Search for the cell housing the specified text and yield its [x, y] center coordinate. 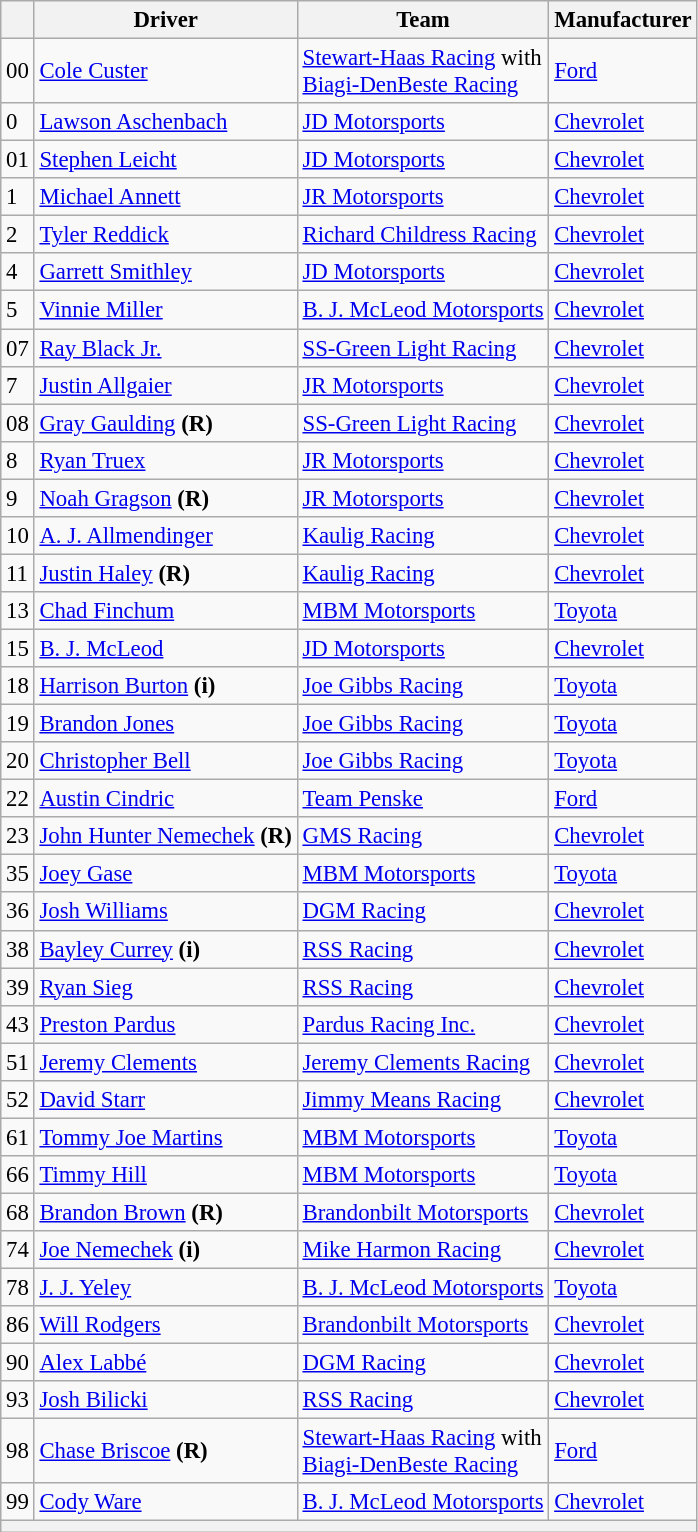
01 [18, 160]
Harrison Burton (i) [166, 686]
Ryan Truex [166, 460]
0 [18, 122]
Timmy Hill [166, 1175]
Josh Williams [166, 912]
43 [18, 1024]
10 [18, 536]
00 [18, 72]
35 [18, 874]
07 [18, 348]
11 [18, 573]
Jeremy Clements [166, 1062]
Manufacturer [623, 20]
61 [18, 1137]
86 [18, 1325]
Driver [166, 20]
Tyler Reddick [166, 235]
Gray Gaulding (R) [166, 423]
66 [18, 1175]
Team [423, 20]
Josh Bilicki [166, 1400]
5 [18, 310]
Team Penske [423, 799]
20 [18, 761]
Richard Childress Racing [423, 235]
Will Rodgers [166, 1325]
Brandon Jones [166, 724]
Austin Cindric [166, 799]
68 [18, 1212]
Pardus Racing Inc. [423, 1024]
39 [18, 987]
Preston Pardus [166, 1024]
Joey Gase [166, 874]
Vinnie Miller [166, 310]
Noah Gragson (R) [166, 498]
93 [18, 1400]
13 [18, 611]
36 [18, 912]
38 [18, 949]
90 [18, 1363]
Chase Briscoe (R) [166, 1452]
Mike Harmon Racing [423, 1250]
4 [18, 273]
98 [18, 1452]
7 [18, 385]
15 [18, 648]
8 [18, 460]
Bayley Currey (i) [166, 949]
Garrett Smithley [166, 273]
Ryan Sieg [166, 987]
Chad Finchum [166, 611]
Justin Haley (R) [166, 573]
Jimmy Means Racing [423, 1100]
Justin Allgaier [166, 385]
Tommy Joe Martins [166, 1137]
Alex Labbé [166, 1363]
Cody Ware [166, 1503]
08 [18, 423]
52 [18, 1100]
Cole Custer [166, 72]
Michael Annett [166, 197]
19 [18, 724]
2 [18, 235]
John Hunter Nemechek (R) [166, 836]
18 [18, 686]
B. J. McLeod [166, 648]
51 [18, 1062]
J. J. Yeley [166, 1288]
78 [18, 1288]
A. J. Allmendinger [166, 536]
Christopher Bell [166, 761]
Lawson Aschenbach [166, 122]
9 [18, 498]
22 [18, 799]
74 [18, 1250]
Brandon Brown (R) [166, 1212]
Ray Black Jr. [166, 348]
David Starr [166, 1100]
23 [18, 836]
Stephen Leicht [166, 160]
1 [18, 197]
GMS Racing [423, 836]
99 [18, 1503]
Jeremy Clements Racing [423, 1062]
Joe Nemechek (i) [166, 1250]
